Return (X, Y) of the center of cell containing provided text 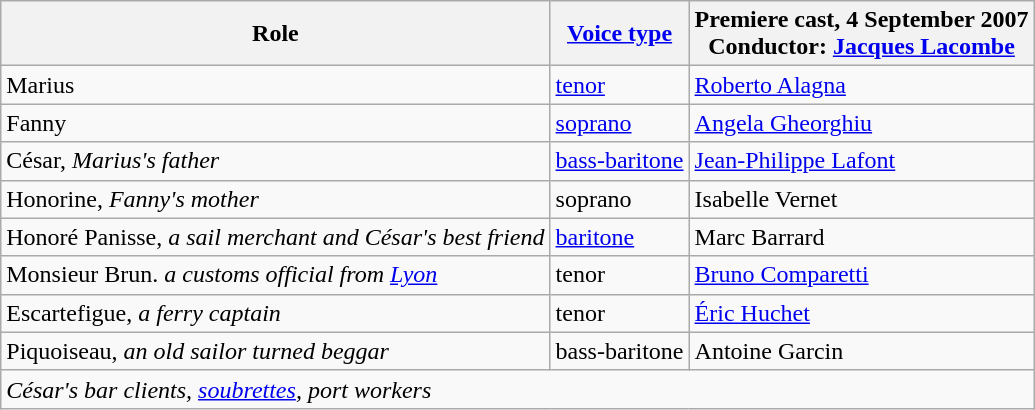
Fanny (276, 123)
Voice type (620, 34)
Éric Huchet (862, 313)
Bruno Comparetti (862, 275)
Angela Gheorghiu (862, 123)
Honoré Panisse, a sail merchant and César's best friend (276, 237)
Roberto Alagna (862, 85)
baritone (620, 237)
Marius (276, 85)
César's bar clients, soubrettes, port workers (518, 389)
Escartefigue, a ferry captain (276, 313)
Role (276, 34)
Premiere cast, 4 September 2007Conductor: Jacques Lacombe (862, 34)
Antoine Garcin (862, 351)
César, Marius's father (276, 161)
Honorine, Fanny's mother (276, 199)
Monsieur Brun. a customs official from Lyon (276, 275)
Isabelle Vernet (862, 199)
Jean-Philippe Lafont (862, 161)
Marc Barrard (862, 237)
Piquoiseau, an old sailor turned beggar (276, 351)
